Search for the cell housing the specified text and yield its [X, Y] center coordinate. 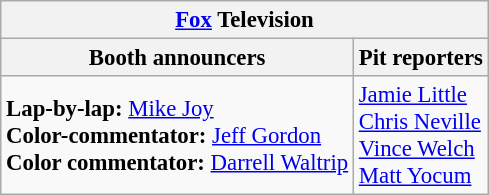
Lap-by-lap: Mike JoyColor-commentator: Jeff GordonColor commentator: Darrell Waltrip [178, 136]
Jamie LittleChris NevilleVince WelchMatt Yocum [420, 136]
Fox Television [245, 20]
Pit reporters [420, 58]
Booth announcers [178, 58]
